Identify which cell holds the provided text, then report its (X, Y) central coordinate. 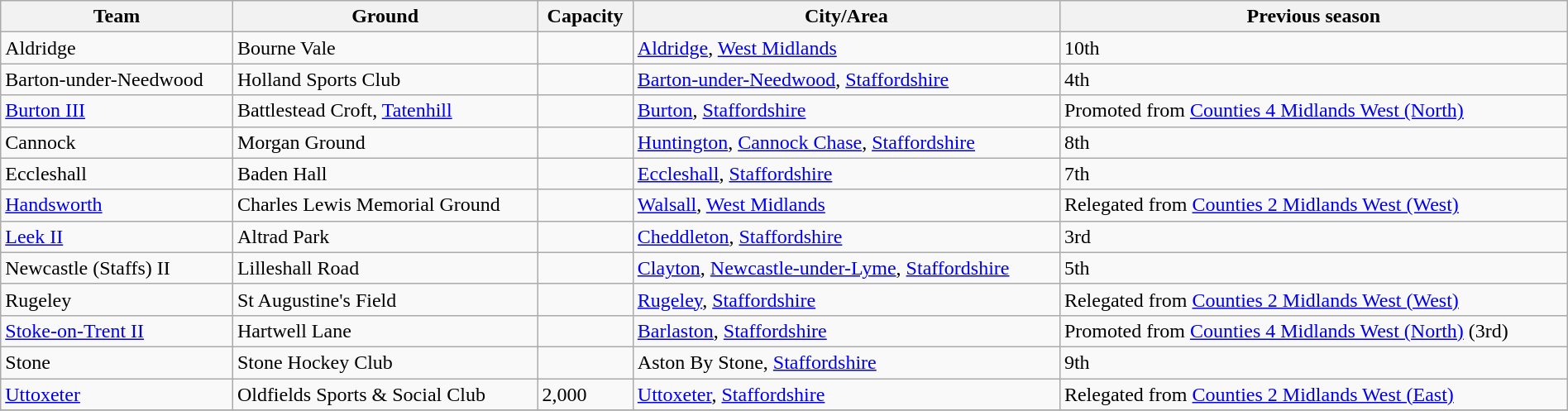
5th (1313, 268)
2,000 (586, 394)
Clayton, Newcastle-under-Lyme, Staffordshire (846, 268)
Charles Lewis Memorial Ground (385, 205)
Uttoxeter (117, 394)
3rd (1313, 237)
Team (117, 17)
9th (1313, 362)
Oldfields Sports & Social Club (385, 394)
Previous season (1313, 17)
Burton, Staffordshire (846, 111)
Stoke-on-Trent II (117, 331)
Bourne Vale (385, 48)
10th (1313, 48)
St Augustine's Field (385, 299)
Eccleshall, Staffordshire (846, 174)
Aldridge, West Midlands (846, 48)
Barton-under-Needwood, Staffordshire (846, 79)
8th (1313, 142)
Rugeley, Staffordshire (846, 299)
Eccleshall (117, 174)
Aldridge (117, 48)
Handsworth (117, 205)
Promoted from Counties 4 Midlands West (North) (3rd) (1313, 331)
Promoted from Counties 4 Midlands West (North) (1313, 111)
Altrad Park (385, 237)
Morgan Ground (385, 142)
Aston By Stone, Staffordshire (846, 362)
Leek II (117, 237)
Ground (385, 17)
Rugeley (117, 299)
Capacity (586, 17)
Stone Hockey Club (385, 362)
Uttoxeter, Staffordshire (846, 394)
Hartwell Lane (385, 331)
Baden Hall (385, 174)
Relegated from Counties 2 Midlands West (East) (1313, 394)
Cannock (117, 142)
Lilleshall Road (385, 268)
7th (1313, 174)
Cheddleton, Staffordshire (846, 237)
Walsall, West Midlands (846, 205)
Newcastle (Staffs) II (117, 268)
4th (1313, 79)
Burton III (117, 111)
Huntington, Cannock Chase, Staffordshire (846, 142)
Battlestead Croft, Tatenhill (385, 111)
Stone (117, 362)
City/Area (846, 17)
Holland Sports Club (385, 79)
Barton-under-Needwood (117, 79)
Barlaston, Staffordshire (846, 331)
